Pinpoint the cell where the given text exists, returning its (x, y) midpoint coordinate. 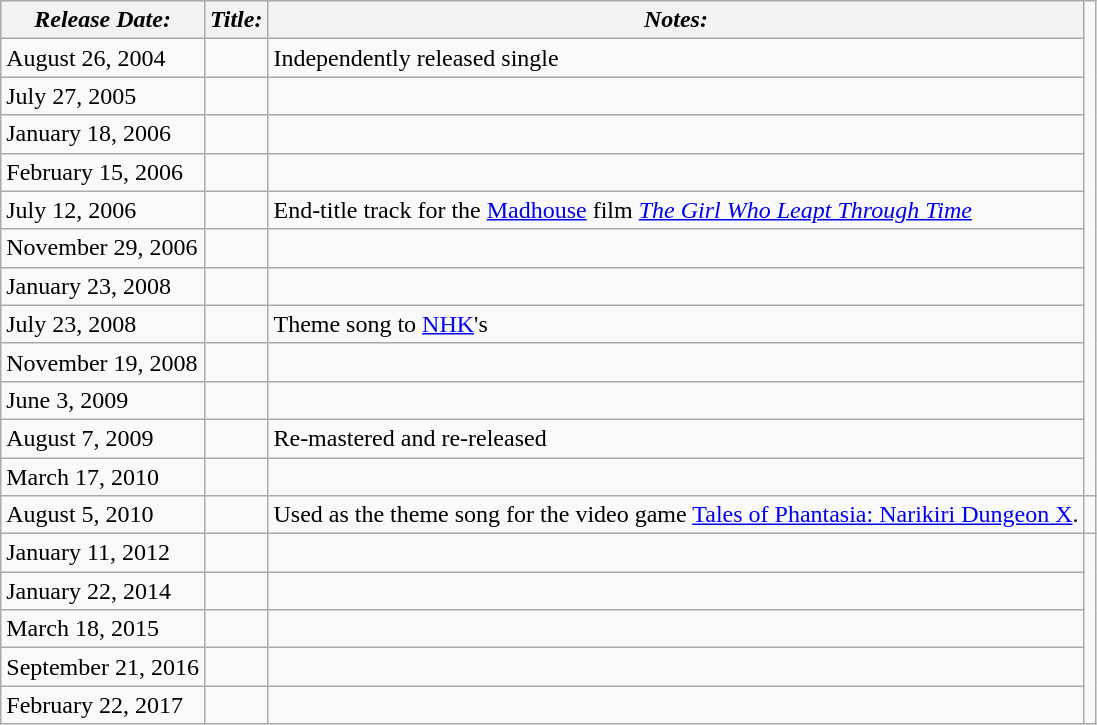
End-title track for the Madhouse film The Girl Who Leapt Through Time (676, 210)
Notes: (676, 20)
January 18, 2006 (103, 134)
March 17, 2010 (103, 477)
July 23, 2008 (103, 324)
November 19, 2008 (103, 362)
Title: (236, 20)
Re-mastered and re-released (676, 438)
February 15, 2006 (103, 172)
June 3, 2009 (103, 400)
January 11, 2012 (103, 553)
Independently released single (676, 58)
Used as the theme song for the video game Tales of Phantasia: Narikiri Dungeon X. (676, 515)
January 22, 2014 (103, 591)
July 12, 2006 (103, 210)
Theme song to NHK's (676, 324)
January 23, 2008 (103, 286)
July 27, 2005 (103, 96)
August 7, 2009 (103, 438)
August 5, 2010 (103, 515)
September 21, 2016 (103, 667)
November 29, 2006 (103, 248)
February 22, 2017 (103, 705)
Release Date: (103, 20)
March 18, 2015 (103, 629)
August 26, 2004 (103, 58)
